Return [X, Y] of the center of cell containing provided text 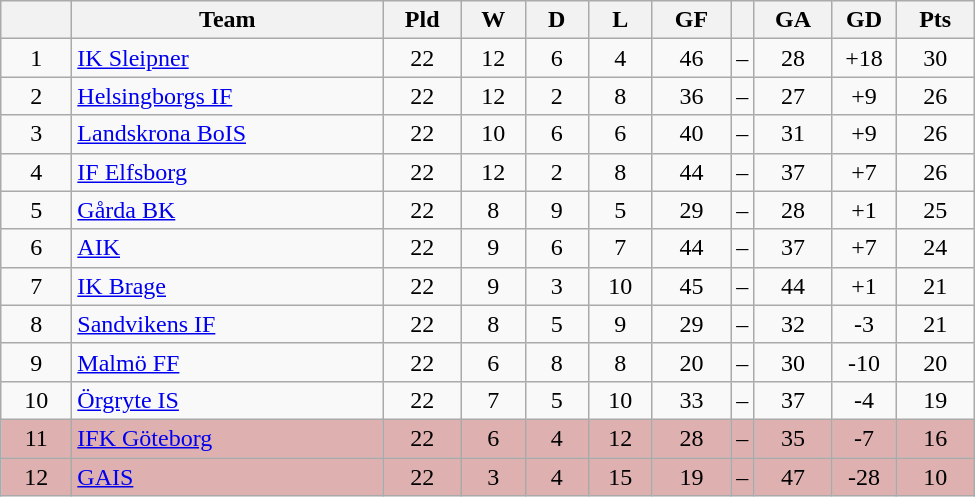
IFK Göteborg [228, 438]
IF Elfsborg [228, 172]
16 [936, 438]
Sandvikens IF [228, 324]
47 [794, 477]
D [557, 20]
Gårda BK [228, 210]
IK Sleipner [228, 58]
45 [692, 286]
GF [692, 20]
IK Brage [228, 286]
-7 [864, 438]
W [493, 20]
40 [692, 134]
-4 [864, 400]
Helsingborgs IF [228, 96]
46 [692, 58]
AIK [228, 248]
GD [864, 20]
Team [228, 20]
Pld [422, 20]
-28 [864, 477]
+18 [864, 58]
L [621, 20]
GAIS [228, 477]
24 [936, 248]
Örgryte IS [228, 400]
27 [794, 96]
32 [794, 324]
35 [794, 438]
36 [692, 96]
Malmö FF [228, 362]
-10 [864, 362]
33 [692, 400]
31 [794, 134]
11 [36, 438]
1 [36, 58]
GA [794, 20]
Pts [936, 20]
Landskrona BoIS [228, 134]
25 [936, 210]
-3 [864, 324]
15 [621, 477]
